Pinpoint the cell where the given text exists, returning its [x, y] midpoint coordinate. 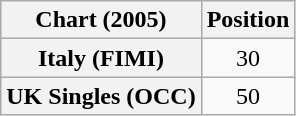
Chart (2005) [101, 20]
Position [248, 20]
30 [248, 58]
Italy (FIMI) [101, 58]
UK Singles (OCC) [101, 96]
50 [248, 96]
